Provide the [X, Y] coordinate of the cell's center where the given text is located.  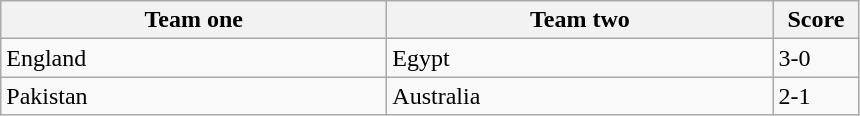
England [194, 58]
Australia [580, 96]
Score [816, 20]
2-1 [816, 96]
3-0 [816, 58]
Team two [580, 20]
Team one [194, 20]
Egypt [580, 58]
Pakistan [194, 96]
